Locate the cell with the specified text and output its [x, y] center coordinate. 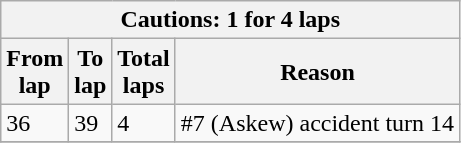
39 [90, 123]
Cautions: 1 for 4 laps [230, 20]
Tolap [90, 72]
4 [144, 123]
36 [35, 123]
#7 (Askew) accident turn 14 [317, 123]
Reason [317, 72]
Totallaps [144, 72]
Fromlap [35, 72]
